From the cell containing the given text, extract its center point as [x, y] coordinate. 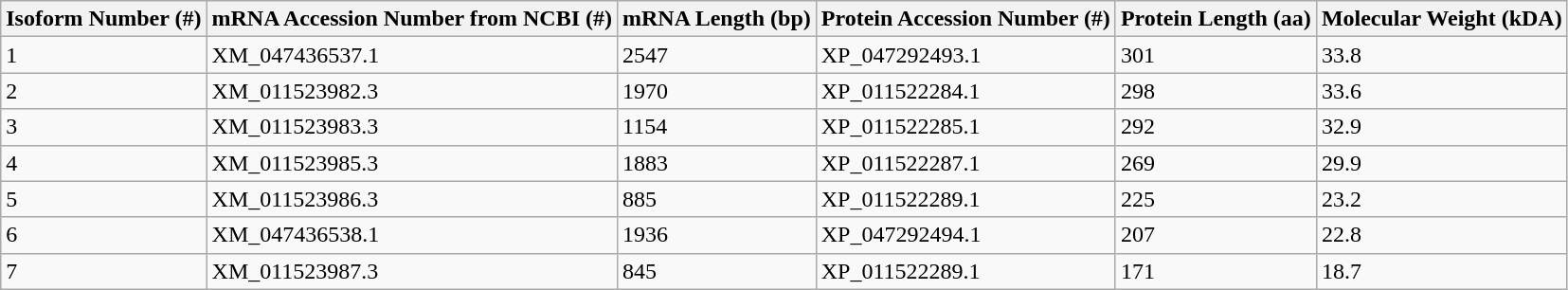
1154 [716, 127]
mRNA Length (bp) [716, 19]
292 [1216, 127]
XM_011523983.3 [411, 127]
6 [104, 235]
298 [1216, 91]
18.7 [1442, 271]
171 [1216, 271]
269 [1216, 163]
XM_047436537.1 [411, 55]
Isoform Number (#) [104, 19]
mRNA Accession Number from NCBI (#) [411, 19]
Molecular Weight (kDA) [1442, 19]
XP_011522284.1 [965, 91]
33.8 [1442, 55]
1936 [716, 235]
33.6 [1442, 91]
XM_047436538.1 [411, 235]
Protein Length (aa) [1216, 19]
301 [1216, 55]
XM_011523987.3 [411, 271]
2547 [716, 55]
3 [104, 127]
XP_011522287.1 [965, 163]
32.9 [1442, 127]
5 [104, 199]
XP_011522285.1 [965, 127]
Protein Accession Number (#) [965, 19]
845 [716, 271]
XM_011523985.3 [411, 163]
XP_047292494.1 [965, 235]
1970 [716, 91]
23.2 [1442, 199]
225 [1216, 199]
7 [104, 271]
4 [104, 163]
1 [104, 55]
XM_011523982.3 [411, 91]
207 [1216, 235]
XP_047292493.1 [965, 55]
22.8 [1442, 235]
2 [104, 91]
29.9 [1442, 163]
XM_011523986.3 [411, 199]
885 [716, 199]
1883 [716, 163]
